Search for the cell housing the specified text and yield its [X, Y] center coordinate. 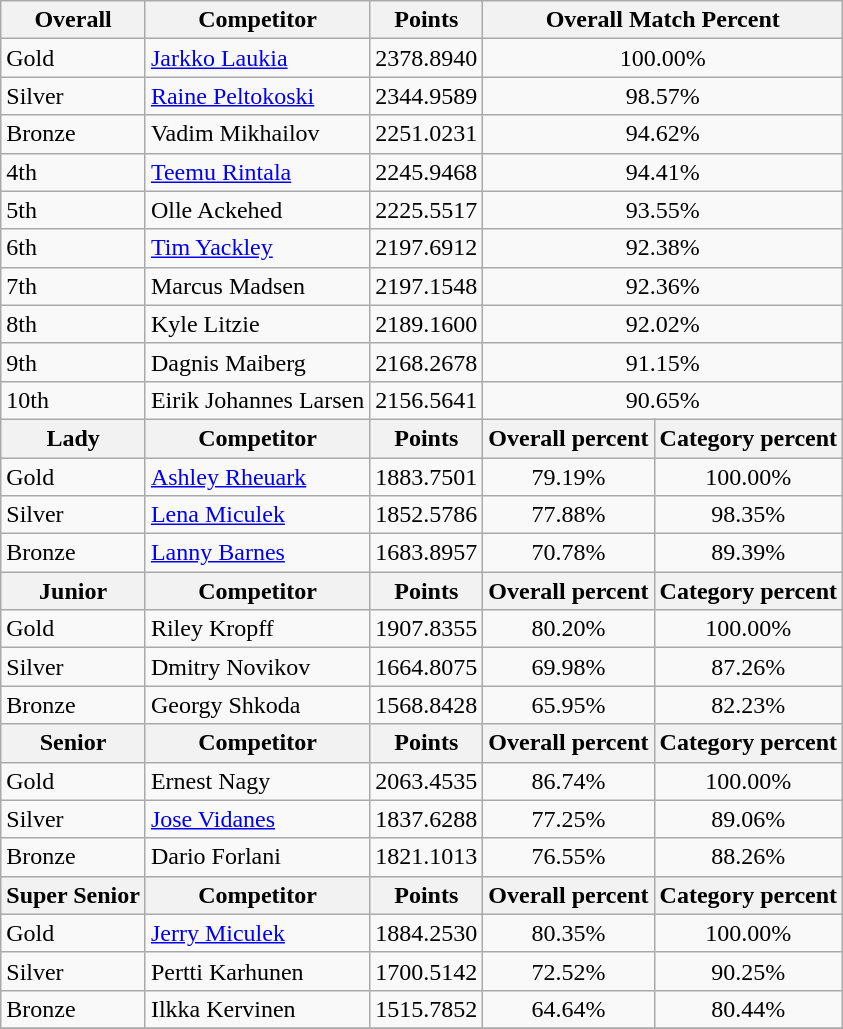
2344.9589 [426, 96]
2251.0231 [426, 134]
1683.8957 [426, 553]
9th [74, 362]
7th [74, 286]
Kyle Litzie [257, 324]
91.15% [663, 362]
Overall [74, 20]
72.52% [568, 971]
Riley Kropff [257, 629]
Dagnis Maiberg [257, 362]
1700.5142 [426, 971]
69.98% [568, 667]
Pertti Karhunen [257, 971]
Jarkko Laukia [257, 58]
Jose Vidanes [257, 819]
77.88% [568, 515]
Jerry Miculek [257, 933]
2168.2678 [426, 362]
Ernest Nagy [257, 781]
87.26% [748, 667]
94.62% [663, 134]
6th [74, 248]
90.25% [748, 971]
1515.7852 [426, 1009]
1664.8075 [426, 667]
1883.7501 [426, 477]
8th [74, 324]
1568.8428 [426, 705]
5th [74, 210]
88.26% [748, 857]
2197.6912 [426, 248]
2189.1600 [426, 324]
80.35% [568, 933]
76.55% [568, 857]
Georgy Shkoda [257, 705]
92.02% [663, 324]
64.64% [568, 1009]
Raine Peltokoski [257, 96]
Tim Yackley [257, 248]
Senior [74, 743]
4th [74, 172]
Overall Match Percent [663, 20]
Olle Ackehed [257, 210]
2378.8940 [426, 58]
89.06% [748, 819]
80.44% [748, 1009]
Dario Forlani [257, 857]
Lanny Barnes [257, 553]
93.55% [663, 210]
10th [74, 400]
77.25% [568, 819]
Vadim Mikhailov [257, 134]
94.41% [663, 172]
2225.5517 [426, 210]
86.74% [568, 781]
2156.5641 [426, 400]
70.78% [568, 553]
98.35% [748, 515]
1837.6288 [426, 819]
Junior [74, 591]
Teemu Rintala [257, 172]
92.38% [663, 248]
98.57% [663, 96]
1821.1013 [426, 857]
Super Senior [74, 895]
Marcus Madsen [257, 286]
Dmitry Novikov [257, 667]
2197.1548 [426, 286]
80.20% [568, 629]
79.19% [568, 477]
1852.5786 [426, 515]
Lena Miculek [257, 515]
65.95% [568, 705]
1884.2530 [426, 933]
Lady [74, 438]
Ashley Rheuark [257, 477]
Eirik Johannes Larsen [257, 400]
2063.4535 [426, 781]
92.36% [663, 286]
89.39% [748, 553]
Ilkka Kervinen [257, 1009]
90.65% [663, 400]
1907.8355 [426, 629]
2245.9468 [426, 172]
82.23% [748, 705]
